Scan for the cell matching the given text and deliver its [x, y] coordinate at center. 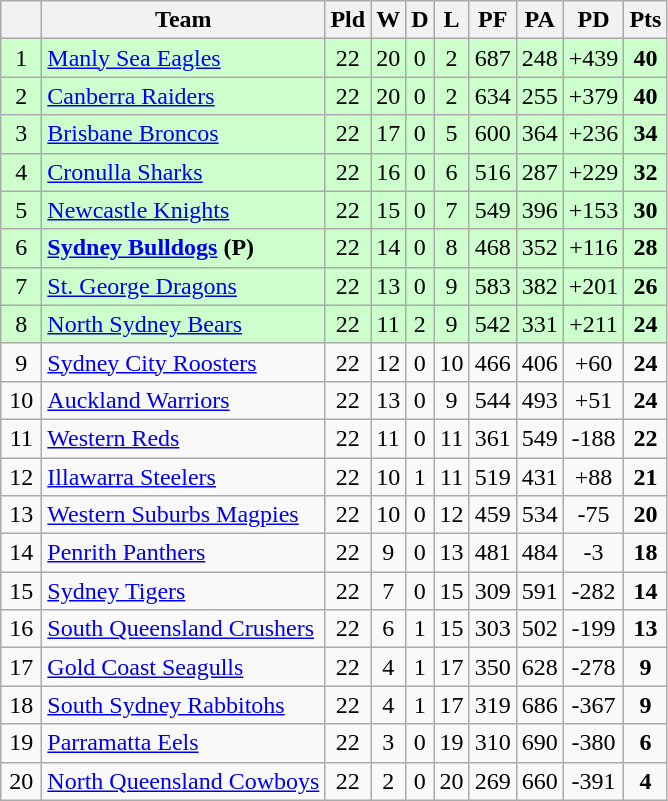
-282 [594, 591]
Cronulla Sharks [184, 172]
309 [492, 591]
-367 [594, 705]
+51 [594, 400]
331 [540, 324]
+229 [594, 172]
Parramatta Eels [184, 743]
628 [540, 667]
364 [540, 134]
PD [594, 20]
-199 [594, 629]
361 [492, 438]
Pld [348, 20]
255 [540, 96]
W [388, 20]
+153 [594, 210]
32 [646, 172]
28 [646, 248]
-75 [594, 515]
431 [540, 477]
North Sydney Bears [184, 324]
PA [540, 20]
+88 [594, 477]
352 [540, 248]
303 [492, 629]
Penrith Panthers [184, 553]
-188 [594, 438]
+60 [594, 362]
St. George Dragons [184, 286]
Sydney Bulldogs (P) [184, 248]
South Queensland Crushers [184, 629]
660 [540, 781]
319 [492, 705]
30 [646, 210]
583 [492, 286]
544 [492, 400]
600 [492, 134]
Western Suburbs Magpies [184, 515]
542 [492, 324]
21 [646, 477]
396 [540, 210]
North Queensland Cowboys [184, 781]
Sydney City Roosters [184, 362]
406 [540, 362]
PF [492, 20]
-3 [594, 553]
Pts [646, 20]
26 [646, 286]
+439 [594, 58]
Newcastle Knights [184, 210]
+211 [594, 324]
516 [492, 172]
686 [540, 705]
34 [646, 134]
502 [540, 629]
+116 [594, 248]
Auckland Warriors [184, 400]
+379 [594, 96]
534 [540, 515]
493 [540, 400]
D [420, 20]
Manly Sea Eagles [184, 58]
Canberra Raiders [184, 96]
310 [492, 743]
382 [540, 286]
Gold Coast Seagulls [184, 667]
-278 [594, 667]
+236 [594, 134]
459 [492, 515]
L [452, 20]
Team [184, 20]
-391 [594, 781]
Sydney Tigers [184, 591]
484 [540, 553]
Western Reds [184, 438]
South Sydney Rabbitohs [184, 705]
687 [492, 58]
248 [540, 58]
Brisbane Broncos [184, 134]
468 [492, 248]
634 [492, 96]
591 [540, 591]
287 [540, 172]
-380 [594, 743]
690 [540, 743]
350 [492, 667]
+201 [594, 286]
519 [492, 477]
269 [492, 781]
466 [492, 362]
481 [492, 553]
Illawarra Steelers [184, 477]
